Identify which cell holds the provided text, then report its [x, y] central coordinate. 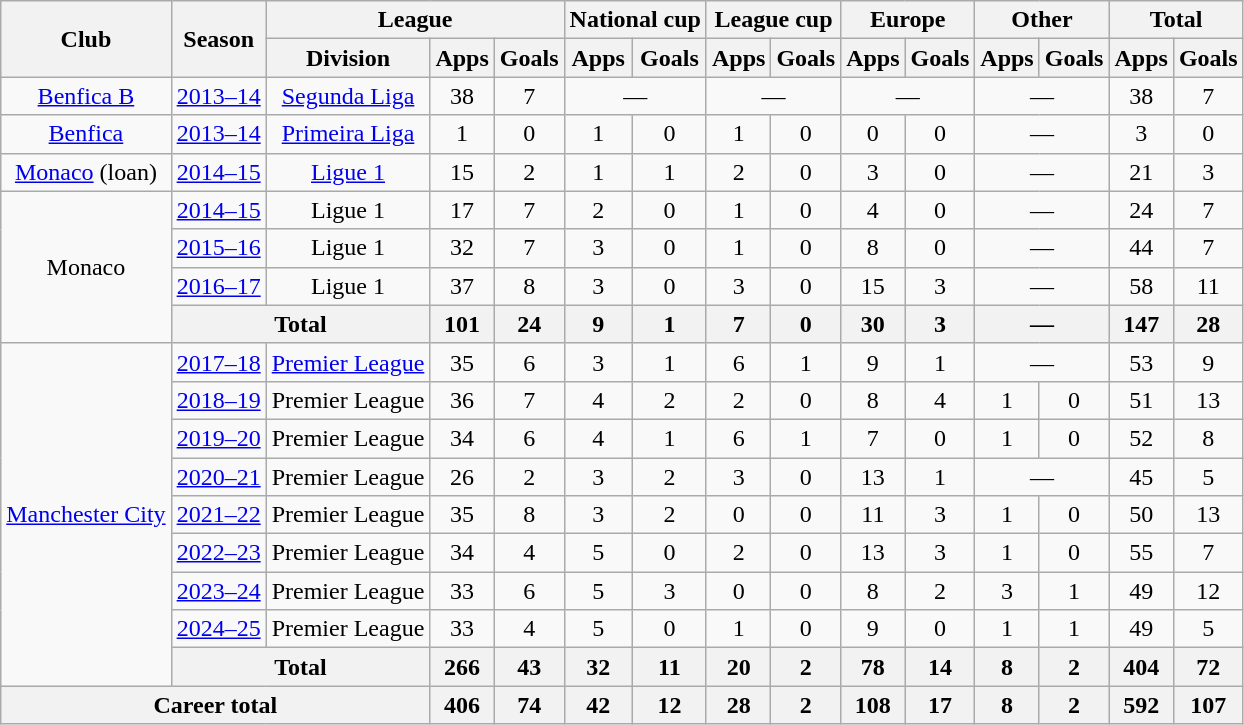
147 [1141, 324]
45 [1141, 477]
53 [1141, 362]
National cup [635, 20]
2016–17 [218, 286]
Monaco [86, 267]
Club [86, 39]
58 [1141, 286]
Benfica [86, 134]
2023–24 [218, 591]
26 [462, 477]
51 [1141, 400]
37 [462, 286]
2019–20 [218, 438]
Season [218, 39]
43 [529, 667]
2021–22 [218, 515]
League cup [773, 20]
44 [1141, 248]
36 [462, 400]
Division [348, 58]
Benfica B [86, 96]
2017–18 [218, 362]
52 [1141, 438]
Monaco (loan) [86, 172]
72 [1208, 667]
14 [940, 667]
League [415, 20]
Other [1042, 20]
30 [873, 324]
266 [462, 667]
2024–25 [218, 629]
Manchester City [86, 514]
55 [1141, 553]
404 [1141, 667]
74 [529, 705]
42 [598, 705]
50 [1141, 515]
Career total [216, 705]
2020–21 [218, 477]
107 [1208, 705]
21 [1141, 172]
2015–16 [218, 248]
20 [738, 667]
78 [873, 667]
101 [462, 324]
592 [1141, 705]
108 [873, 705]
Segunda Liga [348, 96]
2022–23 [218, 553]
Europe [908, 20]
406 [462, 705]
Primeira Liga [348, 134]
2018–19 [218, 400]
